Scan for the cell matching the given text and deliver its [x, y] coordinate at center. 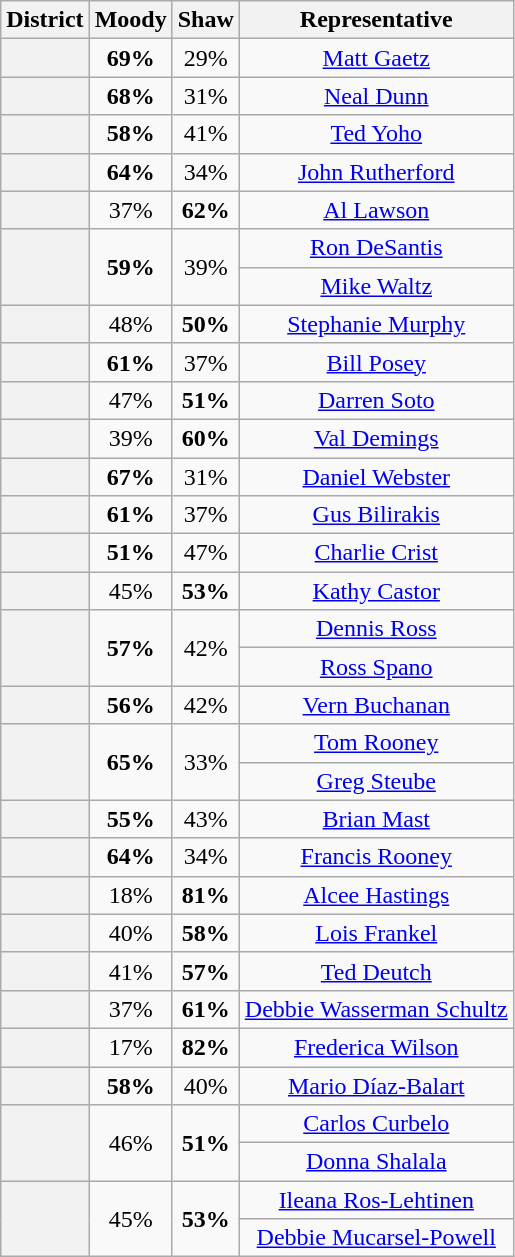
Vern Buchanan [376, 705]
81% [206, 895]
56% [130, 705]
Al Lawson [376, 210]
Tom Rooney [376, 743]
Mike Waltz [376, 286]
Mario Díaz-Balart [376, 1085]
Frederica Wilson [376, 1047]
Bill Posey [376, 362]
Darren Soto [376, 400]
68% [130, 96]
Shaw [206, 20]
Ross Spano [376, 667]
Neal Dunn [376, 96]
67% [130, 477]
District [45, 20]
Gus Bilirakis [376, 515]
29% [206, 58]
Ted Deutch [376, 971]
Stephanie Murphy [376, 324]
50% [206, 324]
Carlos Curbelo [376, 1124]
Francis Rooney [376, 857]
Dennis Ross [376, 629]
46% [130, 1143]
Ted Yoho [376, 134]
Ileana Ros-Lehtinen [376, 1200]
69% [130, 58]
Debbie Mucarsel-Powell [376, 1238]
43% [206, 819]
48% [130, 324]
Brian Mast [376, 819]
Donna Shalala [376, 1162]
17% [130, 1047]
Val Demings [376, 438]
Representative [376, 20]
59% [130, 267]
Debbie Wasserman Schultz [376, 1009]
Daniel Webster [376, 477]
33% [206, 762]
60% [206, 438]
18% [130, 895]
Lois Frankel [376, 933]
John Rutherford [376, 172]
Kathy Castor [376, 591]
Ron DeSantis [376, 248]
Charlie Crist [376, 553]
62% [206, 210]
Alcee Hastings [376, 895]
55% [130, 819]
Moody [130, 20]
Greg Steube [376, 781]
65% [130, 762]
82% [206, 1047]
Matt Gaetz [376, 58]
